Locate the cell with the specified text and output its [x, y] center coordinate. 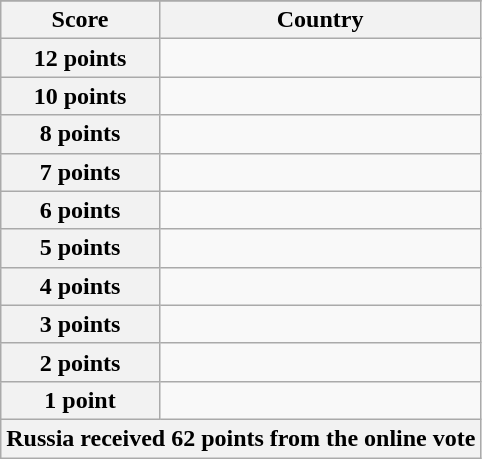
10 points [80, 96]
6 points [80, 210]
Score [80, 20]
2 points [80, 362]
3 points [80, 324]
5 points [80, 248]
Country [320, 20]
1 point [80, 400]
8 points [80, 134]
12 points [80, 58]
4 points [80, 286]
Russia received 62 points from the online vote [241, 438]
7 points [80, 172]
